For the text-containing cell, return its midpoint in [x, y] coordinate format. 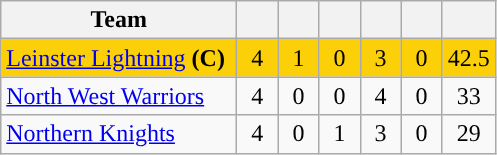
42.5 [468, 58]
North West Warriors [119, 96]
Northern Knights [119, 134]
29 [468, 134]
Leinster Lightning (C) [119, 58]
Team [119, 20]
33 [468, 96]
